From the cell containing the given text, extract its center point as (X, Y) coordinate. 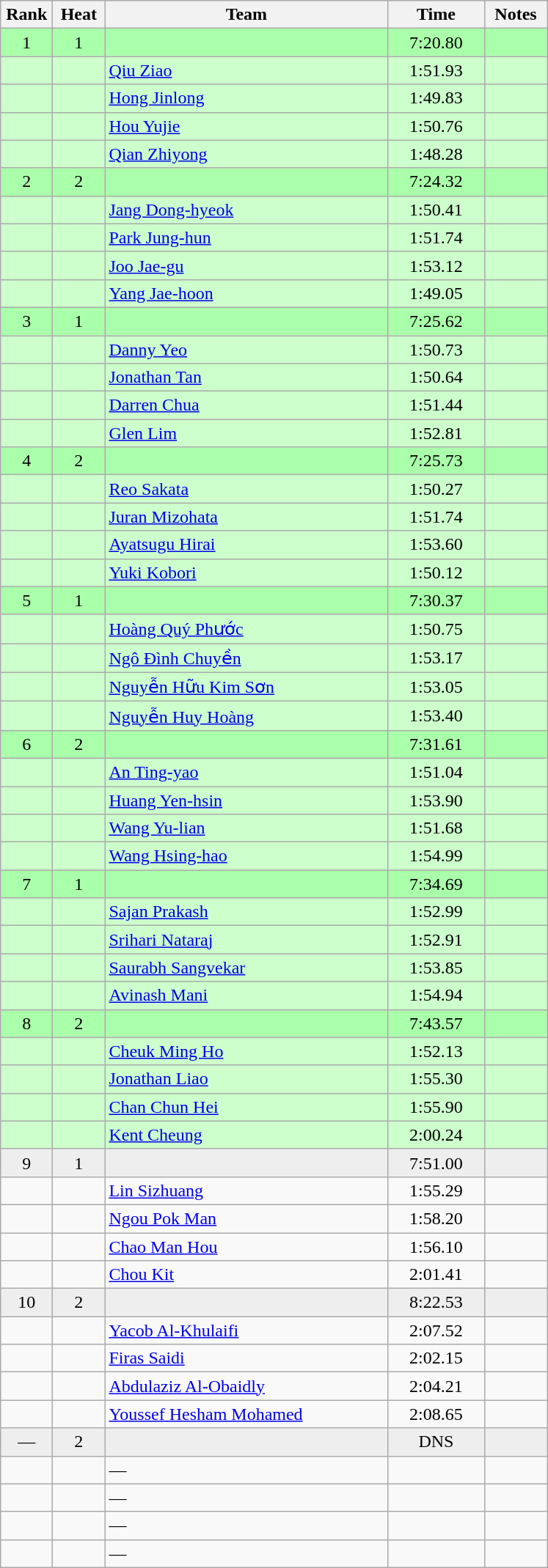
1:49.05 (436, 293)
1:55.29 (436, 1190)
Cheuk Ming Ho (246, 1051)
Firas Saidi (246, 1358)
Juran Mizohata (246, 517)
1:52.81 (436, 433)
1:53.85 (436, 968)
An Ting-yao (246, 772)
Hou Yujie (246, 126)
Hoàng Quý Phước (246, 629)
1:52.13 (436, 1051)
Chou Kit (246, 1275)
1:50.73 (436, 350)
7 (26, 884)
Wang Hsing-hao (246, 856)
7:30.37 (436, 600)
Nguyễn Huy Hoàng (246, 716)
1:53.60 (436, 545)
2:01.41 (436, 1275)
Huang Yen-hsin (246, 800)
1:51.44 (436, 405)
1:54.94 (436, 995)
1:56.10 (436, 1247)
1:53.40 (436, 716)
Qian Zhiyong (246, 154)
Nguyễn Hữu Kim Sơn (246, 687)
Chan Chun Hei (246, 1107)
Wang Yu-lian (246, 828)
1:54.99 (436, 856)
1:49.83 (436, 98)
1:53.05 (436, 687)
1:50.64 (436, 378)
Saurabh Sangvekar (246, 968)
Jonathan Liao (246, 1079)
Hong Jinlong (246, 98)
Time (436, 15)
1:58.20 (436, 1218)
1:51.93 (436, 70)
1:50.75 (436, 629)
Yang Jae-hoon (246, 293)
1:48.28 (436, 154)
Reo Sakata (246, 489)
7:31.61 (436, 744)
Yacob Al-Khulaifi (246, 1330)
1:53.90 (436, 800)
4 (26, 461)
3 (26, 321)
Team (246, 15)
Ngô Đình Chuyền (246, 658)
7:51.00 (436, 1163)
Rank (26, 15)
Joo Jae-gu (246, 265)
2:02.15 (436, 1358)
Glen Lim (246, 433)
Ayatsugu Hirai (246, 545)
1:55.90 (436, 1107)
1:50.76 (436, 126)
1:55.30 (436, 1079)
Abdulaziz Al-Obaidly (246, 1386)
Jang Dong-hyeok (246, 210)
6 (26, 744)
5 (26, 600)
2:07.52 (436, 1330)
Ngou Pok Man (246, 1218)
Notes (516, 15)
Youssef Hesham Mohamed (246, 1414)
2:08.65 (436, 1414)
7:20.80 (436, 43)
Jonathan Tan (246, 378)
Avinash Mani (246, 995)
2:00.24 (436, 1135)
1:51.04 (436, 772)
1:50.12 (436, 573)
1:53.17 (436, 658)
Chao Man Hou (246, 1247)
DNS (436, 1442)
8 (26, 1023)
Qiu Ziao (246, 70)
1:50.27 (436, 489)
7:24.32 (436, 182)
Yuki Kobori (246, 573)
Danny Yeo (246, 350)
Heat (79, 15)
1:50.41 (436, 210)
1:53.12 (436, 265)
Kent Cheung (246, 1135)
7:25.73 (436, 461)
9 (26, 1163)
1:51.68 (436, 828)
Darren Chua (246, 405)
10 (26, 1303)
7:25.62 (436, 321)
2:04.21 (436, 1386)
Lin Sizhuang (246, 1190)
Srihari Nataraj (246, 940)
Sajan Prakash (246, 912)
1:52.99 (436, 912)
7:34.69 (436, 884)
8:22.53 (436, 1303)
Park Jung-hun (246, 238)
1:52.91 (436, 940)
7:43.57 (436, 1023)
